Scan for the cell matching the given text and deliver its [X, Y] coordinate at center. 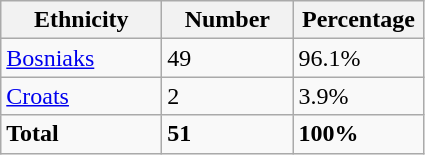
3.9% [358, 96]
Percentage [358, 20]
Bosniaks [82, 58]
Total [82, 134]
100% [358, 134]
Croats [82, 96]
96.1% [358, 58]
51 [228, 134]
2 [228, 96]
Number [228, 20]
49 [228, 58]
Ethnicity [82, 20]
